Return [x, y] of the center of cell containing provided text 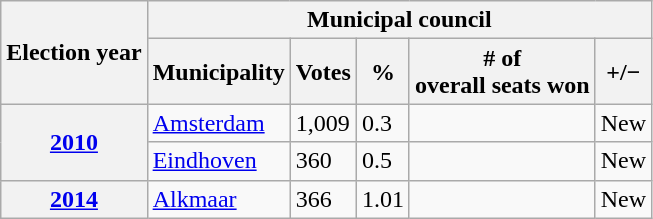
% [382, 72]
# of overall seats won [502, 72]
0.5 [382, 161]
366 [323, 199]
Municipality [218, 72]
Votes [323, 72]
Alkmaar [218, 199]
360 [323, 161]
1,009 [323, 123]
Municipal council [399, 20]
Election year [74, 52]
Amsterdam [218, 123]
1.01 [382, 199]
2010 [74, 142]
0.3 [382, 123]
2014 [74, 199]
Eindhoven [218, 161]
+/− [623, 72]
